Extract the [x, y] coordinate from the center of the cell holding the provided text.  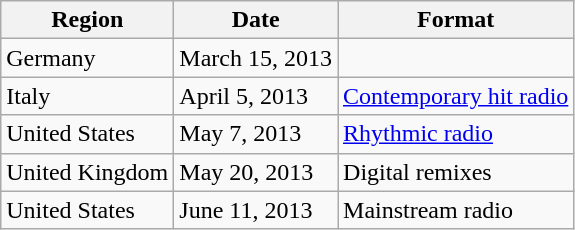
Date [256, 20]
June 11, 2013 [256, 210]
Rhythmic radio [456, 134]
April 5, 2013 [256, 96]
Germany [88, 58]
March 15, 2013 [256, 58]
May 20, 2013 [256, 172]
May 7, 2013 [256, 134]
Mainstream radio [456, 210]
Contemporary hit radio [456, 96]
Region [88, 20]
United Kingdom [88, 172]
Format [456, 20]
Italy [88, 96]
Digital remixes [456, 172]
